From the cell containing the given text, extract its center point as (X, Y) coordinate. 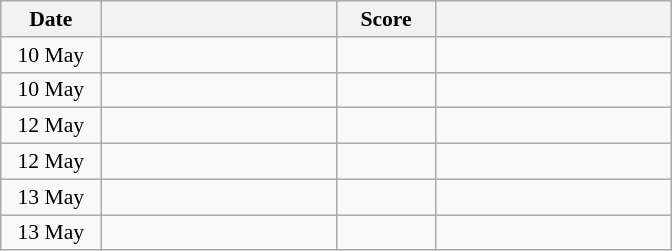
Score (386, 19)
Date (51, 19)
